Locate the cell with the specified text and output its [X, Y] center coordinate. 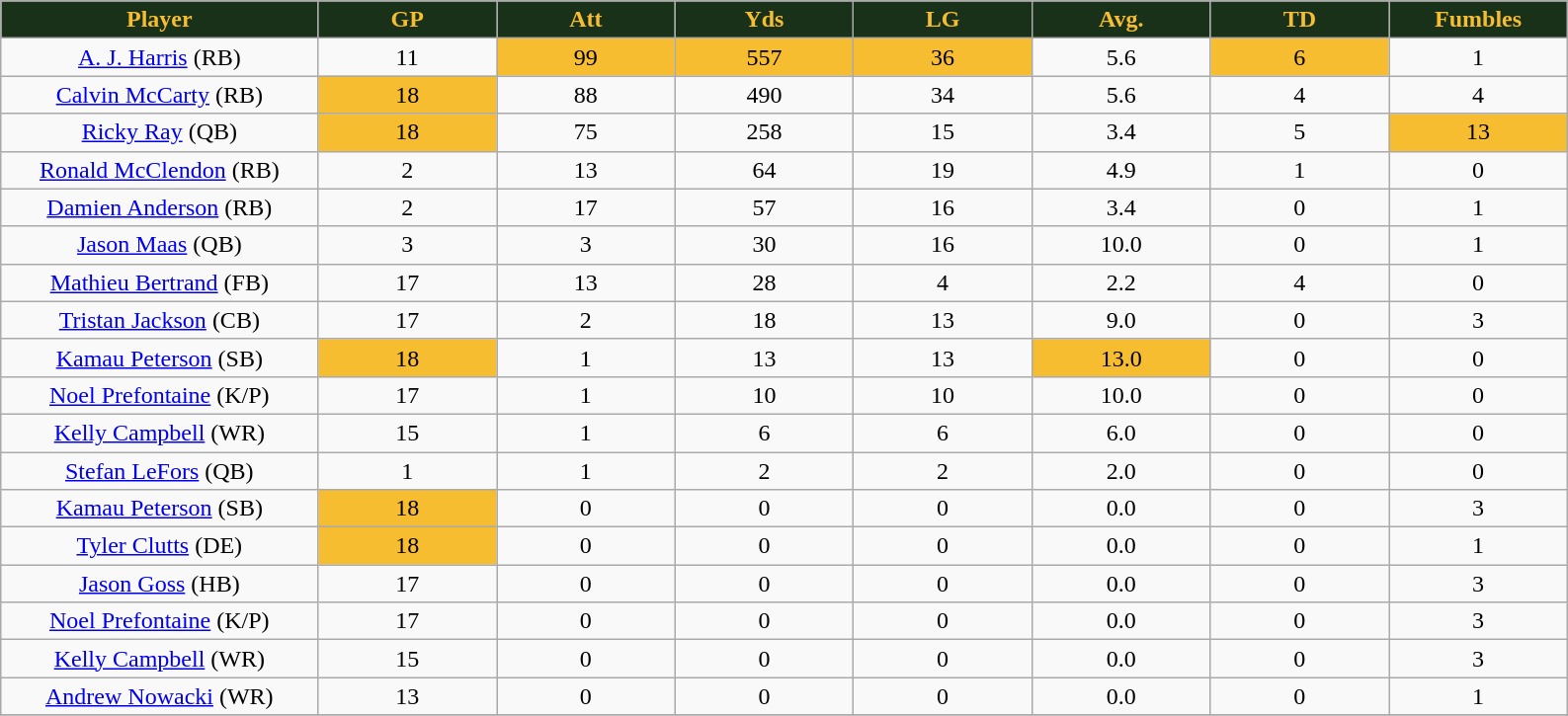
Mathieu Bertrand (FB) [160, 282]
75 [585, 132]
36 [943, 57]
Ronald McClendon (RB) [160, 170]
6.0 [1120, 433]
Ricky Ray (QB) [160, 132]
Yds [765, 20]
57 [765, 207]
Player [160, 20]
Damien Anderson (RB) [160, 207]
34 [943, 95]
A. J. Harris (RB) [160, 57]
64 [765, 170]
11 [407, 57]
GP [407, 20]
Stefan LeFors (QB) [160, 471]
Calvin McCarty (RB) [160, 95]
557 [765, 57]
2.0 [1120, 471]
4.9 [1120, 170]
Att [585, 20]
Tyler Clutts (DE) [160, 546]
99 [585, 57]
TD [1300, 20]
LG [943, 20]
30 [765, 245]
Jason Maas (QB) [160, 245]
258 [765, 132]
Jason Goss (HB) [160, 584]
19 [943, 170]
2.2 [1120, 282]
88 [585, 95]
5 [1300, 132]
13.0 [1120, 358]
Fumbles [1478, 20]
Tristan Jackson (CB) [160, 320]
9.0 [1120, 320]
Andrew Nowacki (WR) [160, 696]
28 [765, 282]
490 [765, 95]
Avg. [1120, 20]
